Return [x, y] of the center of cell containing provided text 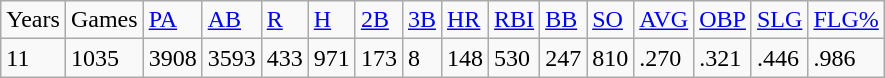
247 [564, 58]
RBI [514, 20]
AB [232, 20]
SO [610, 20]
H [332, 20]
.986 [846, 58]
173 [378, 58]
BB [564, 20]
3593 [232, 58]
810 [610, 58]
2B [378, 20]
Years [34, 20]
Games [104, 20]
R [284, 20]
8 [422, 58]
3908 [172, 58]
HR [464, 20]
971 [332, 58]
3B [422, 20]
.270 [664, 58]
433 [284, 58]
530 [514, 58]
OBP [723, 20]
AVG [664, 20]
1035 [104, 58]
PA [172, 20]
.446 [779, 58]
148 [464, 58]
FLG% [846, 20]
11 [34, 58]
SLG [779, 20]
.321 [723, 58]
